From the cell containing the given text, extract its center point as (x, y) coordinate. 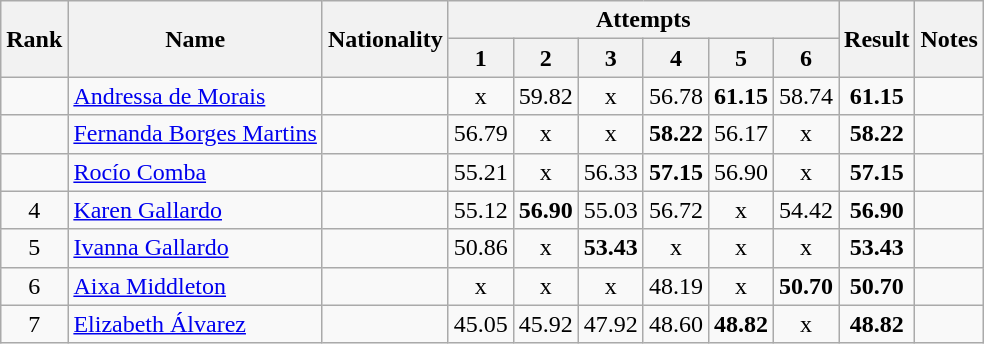
45.92 (546, 324)
48.60 (676, 324)
Attempts (643, 20)
56.79 (480, 134)
56.17 (740, 134)
7 (34, 324)
Notes (949, 39)
55.03 (610, 210)
47.92 (610, 324)
Rank (34, 39)
56.72 (676, 210)
50.86 (480, 248)
54.42 (806, 210)
55.12 (480, 210)
1 (480, 58)
48.19 (676, 286)
Fernanda Borges Martins (196, 134)
56.78 (676, 96)
45.05 (480, 324)
Andressa de Morais (196, 96)
56.33 (610, 172)
58.74 (806, 96)
Aixa Middleton (196, 286)
Rocío Comba (196, 172)
59.82 (546, 96)
Result (877, 39)
3 (610, 58)
Karen Gallardo (196, 210)
Elizabeth Álvarez (196, 324)
Ivanna Gallardo (196, 248)
55.21 (480, 172)
Name (196, 39)
2 (546, 58)
Nationality (385, 39)
